From the cell containing the given text, extract its center point as (X, Y) coordinate. 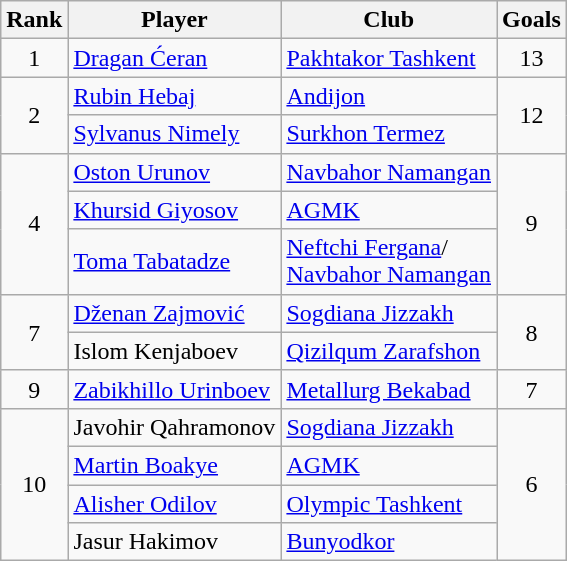
Club (389, 20)
Toma Tabatadze (174, 262)
Player (174, 20)
Bunyodkor (389, 542)
Alisher Odilov (174, 503)
Rubin Hebaj (174, 96)
Khursid Giyosov (174, 210)
10 (34, 484)
8 (532, 332)
Oston Urunov (174, 172)
Jasur Hakimov (174, 542)
6 (532, 484)
Sylvanus Nimely (174, 134)
Rank (34, 20)
2 (34, 115)
Metallurg Bekabad (389, 389)
Andijon (389, 96)
Pakhtakor Tashkent (389, 58)
Zabikhillo Urinboev (174, 389)
Dragan Ćeran (174, 58)
Dženan Zajmović (174, 313)
Navbahor Namangan (389, 172)
Neftchi Fergana/Navbahor Namangan (389, 262)
13 (532, 58)
1 (34, 58)
Olympic Tashkent (389, 503)
12 (532, 115)
Goals (532, 20)
Javohir Qahramonov (174, 427)
4 (34, 224)
Surkhon Termez (389, 134)
Islom Kenjaboev (174, 351)
Qizilqum Zarafshon (389, 351)
Martin Boakye (174, 465)
